Scan for the cell matching the given text and deliver its (x, y) coordinate at center. 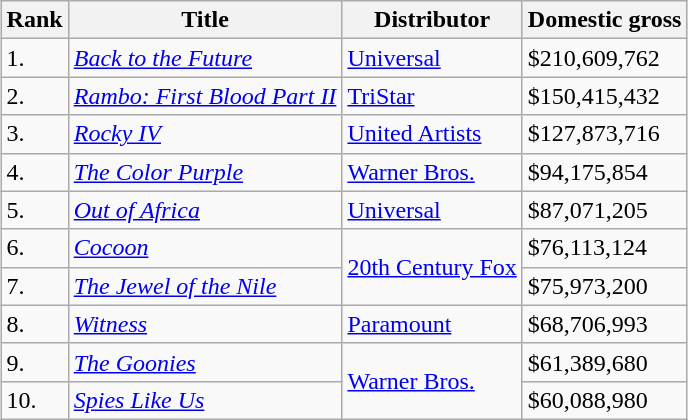
20th Century Fox (432, 267)
Out of Africa (205, 210)
$150,415,432 (604, 96)
$87,071,205 (604, 210)
Rocky IV (205, 134)
1. (34, 58)
The Color Purple (205, 172)
Spies Like Us (205, 400)
The Jewel of the Nile (205, 286)
Witness (205, 324)
$76,113,124 (604, 248)
10. (34, 400)
7. (34, 286)
3. (34, 134)
Back to the Future (205, 58)
$68,706,993 (604, 324)
$94,175,854 (604, 172)
United Artists (432, 134)
6. (34, 248)
Rambo: First Blood Part II (205, 96)
2. (34, 96)
5. (34, 210)
Paramount (432, 324)
$210,609,762 (604, 58)
Domestic gross (604, 20)
Cocoon (205, 248)
8. (34, 324)
Title (205, 20)
TriStar (432, 96)
$61,389,680 (604, 362)
$75,973,200 (604, 286)
The Goonies (205, 362)
Rank (34, 20)
9. (34, 362)
$127,873,716 (604, 134)
$60,088,980 (604, 400)
Distributor (432, 20)
4. (34, 172)
